From the cell containing the given text, extract its center point as [X, Y] coordinate. 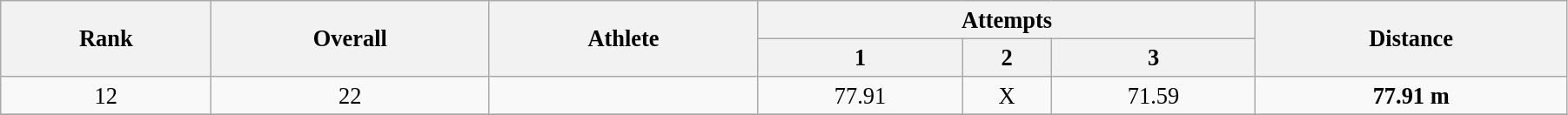
12 [106, 95]
77.91 m [1411, 95]
22 [350, 95]
Athlete [623, 38]
77.91 [860, 95]
3 [1154, 57]
1 [860, 57]
Distance [1411, 38]
Overall [350, 38]
Rank [106, 38]
X [1007, 95]
Attempts [1007, 19]
2 [1007, 57]
71.59 [1154, 95]
